Output the [X, Y] coordinate of the center of the cell containing the given text.  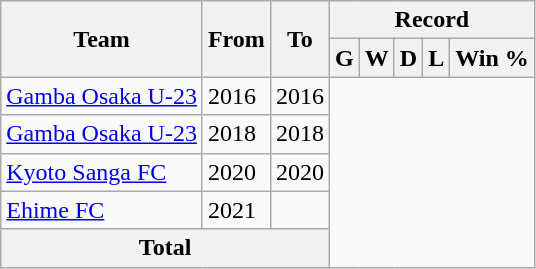
From [236, 39]
Ehime FC [102, 210]
Win % [492, 58]
Team [102, 39]
Kyoto Sanga FC [102, 172]
Total [166, 248]
G [344, 58]
Record [432, 20]
L [436, 58]
W [376, 58]
D [408, 58]
To [300, 39]
2021 [236, 210]
